Scan for the cell matching the given text and deliver its [x, y] coordinate at center. 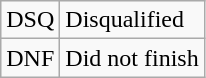
Did not finish [132, 58]
Disqualified [132, 20]
DNF [30, 58]
DSQ [30, 20]
